Determine the (x, y) coordinate at the center of the cell enclosing the given text.  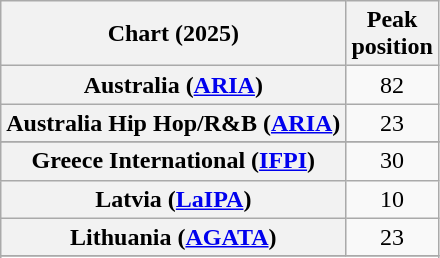
Peakposition (392, 34)
Chart (2025) (174, 34)
Australia Hip Hop/R&B (ARIA) (174, 123)
10 (392, 199)
Greece International (IFPI) (174, 161)
Australia (ARIA) (174, 85)
Lithuania (AGATA) (174, 237)
82 (392, 85)
Latvia (LaIPA) (174, 199)
30 (392, 161)
